Pinpoint the cell where the given text exists, returning its [X, Y] midpoint coordinate. 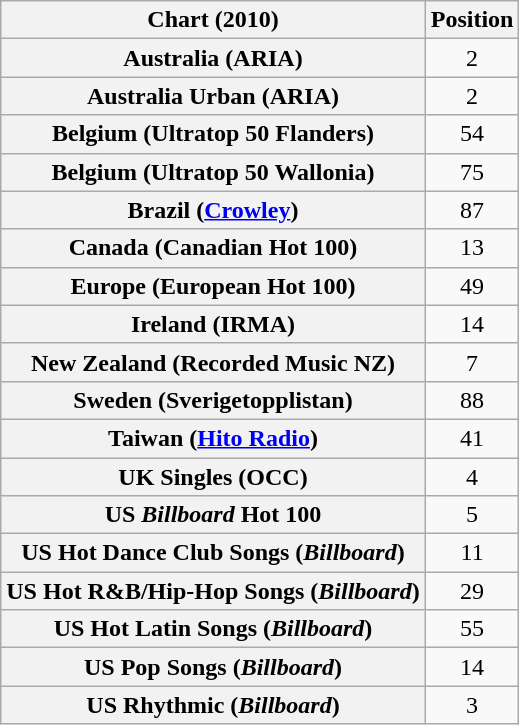
Position [472, 20]
Sweden (Sverigetopplistan) [213, 400]
Australia Urban (ARIA) [213, 96]
Belgium (Ultratop 50 Wallonia) [213, 172]
Ireland (IRMA) [213, 324]
7 [472, 362]
55 [472, 629]
49 [472, 286]
Brazil (Crowley) [213, 210]
Australia (ARIA) [213, 58]
5 [472, 515]
4 [472, 477]
3 [472, 705]
US Pop Songs (Billboard) [213, 667]
Chart (2010) [213, 20]
88 [472, 400]
Belgium (Ultratop 50 Flanders) [213, 134]
US Billboard Hot 100 [213, 515]
US Hot Dance Club Songs (Billboard) [213, 553]
US Hot Latin Songs (Billboard) [213, 629]
87 [472, 210]
Europe (European Hot 100) [213, 286]
US Hot R&B/Hip-Hop Songs (Billboard) [213, 591]
54 [472, 134]
UK Singles (OCC) [213, 477]
75 [472, 172]
41 [472, 438]
11 [472, 553]
Taiwan (Hito Radio) [213, 438]
New Zealand (Recorded Music NZ) [213, 362]
Canada (Canadian Hot 100) [213, 248]
US Rhythmic (Billboard) [213, 705]
29 [472, 591]
13 [472, 248]
